Determine the [X, Y] coordinate at the center of the cell enclosing the given text.  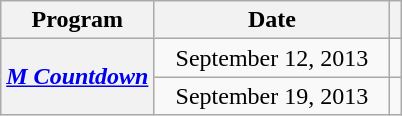
M Countdown [78, 77]
Program [78, 20]
September 19, 2013 [272, 96]
Date [272, 20]
September 12, 2013 [272, 58]
